Extract the (X, Y) coordinate from the center of the cell holding the provided text.  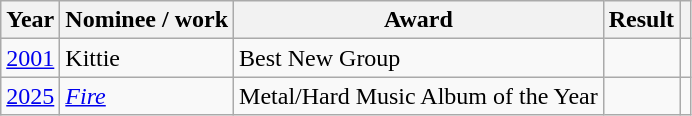
Result (641, 20)
Kittie (147, 58)
2025 (30, 96)
Best New Group (419, 58)
2001 (30, 58)
Year (30, 20)
Fire (147, 96)
Metal/Hard Music Album of the Year (419, 96)
Nominee / work (147, 20)
Award (419, 20)
